Detect which cell encompasses the target text, then output its (x, y) center coordinate. 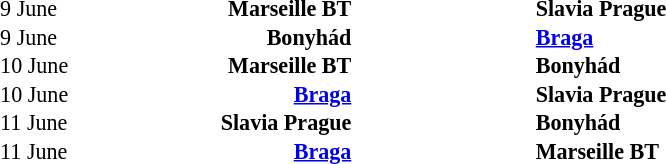
Marseille BT (232, 66)
Bonyhád (232, 38)
Braga (232, 94)
Slavia Prague (232, 123)
